Provide the (x, y) coordinate of the cell's center where the given text is located.  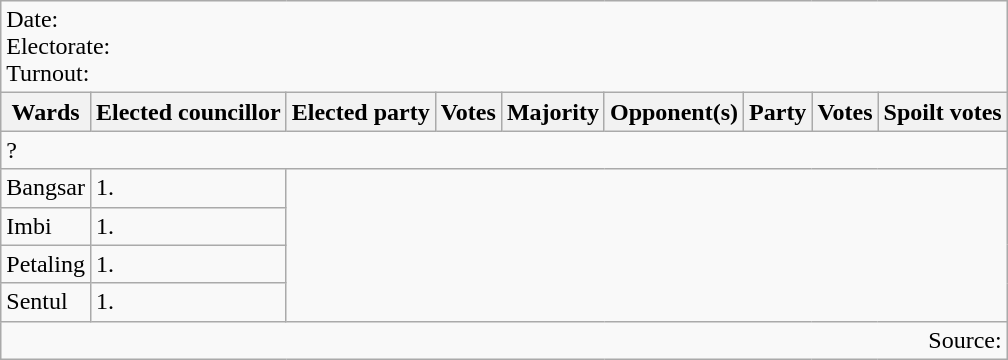
Spoilt votes (942, 112)
Majority (552, 112)
Petaling (46, 264)
Elected party (360, 112)
Opponent(s) (674, 112)
Wards (46, 112)
Date: Electorate: Turnout: (504, 47)
Bangsar (46, 188)
? (504, 150)
Sentul (46, 302)
Imbi (46, 226)
Party (778, 112)
Elected councillor (188, 112)
Source: (504, 340)
